From the cell containing the given text, extract its center point as [x, y] coordinate. 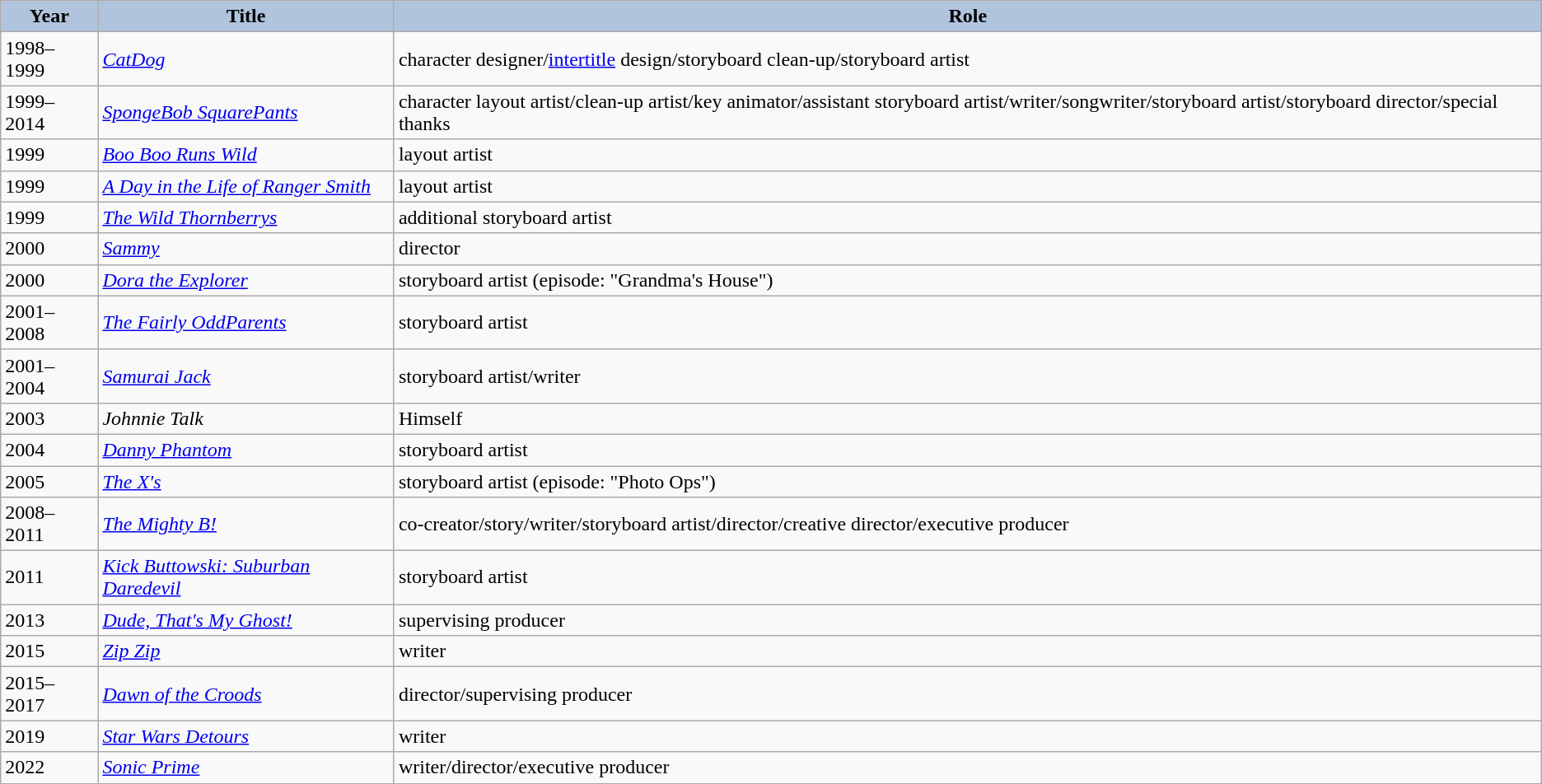
Samurai Jack [246, 376]
2001–2004 [49, 376]
Dora the Explorer [246, 280]
The Wild Thornberrys [246, 217]
2004 [49, 450]
Sonic Prime [246, 768]
2013 [49, 620]
2003 [49, 418]
director [967, 249]
director/supervising producer [967, 693]
1998–1999 [49, 59]
storyboard artist (episode: "Photo Ops") [967, 482]
2019 [49, 736]
A Day in the Life of Ranger Smith [246, 186]
Boo Boo Runs Wild [246, 155]
2005 [49, 482]
storyboard artist (episode: "Grandma's House") [967, 280]
co-creator/story/writer/storyboard artist/director/creative director/executive producer [967, 524]
Dude, That's My Ghost! [246, 620]
1999–2014 [49, 112]
CatDog [246, 59]
2022 [49, 768]
additional storyboard artist [967, 217]
2001–2008 [49, 323]
Kick Buttowski: Suburban Daredevil [246, 578]
2011 [49, 578]
Sammy [246, 249]
storyboard artist/writer [967, 376]
Danny Phantom [246, 450]
The X's [246, 482]
Title [246, 16]
Himself [967, 418]
Role [967, 16]
The Mighty B! [246, 524]
writer/director/executive producer [967, 768]
2015–2017 [49, 693]
Dawn of the Croods [246, 693]
The Fairly OddParents [246, 323]
Star Wars Detours [246, 736]
character designer/intertitle design/storyboard clean-up/storyboard artist [967, 59]
SpongeBob SquarePants [246, 112]
2015 [49, 651]
Year [49, 16]
supervising producer [967, 620]
Zip Zip [246, 651]
Johnnie Talk [246, 418]
2008–2011 [49, 524]
